Provide the [x, y] coordinate of the cell's center where the given text is located.  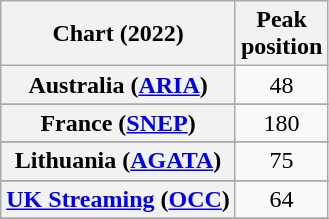
France (SNEP) [118, 123]
64 [281, 199]
75 [281, 161]
UK Streaming (OCC) [118, 199]
48 [281, 85]
Peakposition [281, 34]
Chart (2022) [118, 34]
180 [281, 123]
Australia (ARIA) [118, 85]
Lithuania (AGATA) [118, 161]
